Locate the cell with the specified text and output its (X, Y) center coordinate. 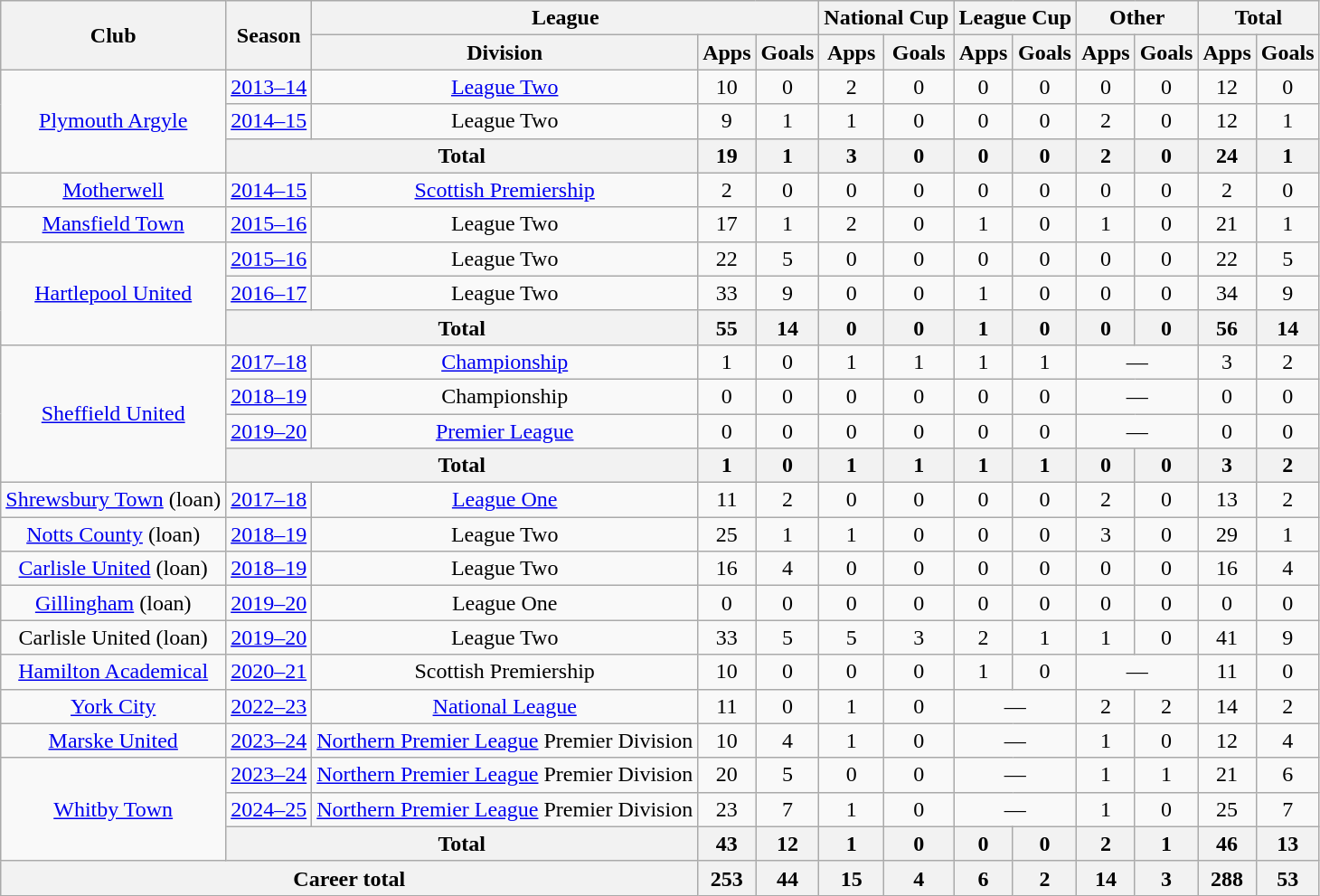
17 (727, 224)
24 (1227, 156)
League (566, 18)
Division (504, 52)
Hartlepool United (114, 293)
20 (727, 775)
288 (1227, 878)
League Cup (1015, 18)
National League (504, 706)
Career total (349, 878)
15 (852, 878)
41 (1227, 637)
Season (269, 35)
National Cup (886, 18)
Notts County (loan) (114, 534)
23 (727, 809)
Hamilton Academical (114, 672)
46 (1227, 844)
Motherwell (114, 190)
Plymouth Argyle (114, 121)
2013–14 (269, 87)
253 (727, 878)
2022–23 (269, 706)
44 (787, 878)
53 (1287, 878)
Premier League (504, 431)
2020–21 (269, 672)
2024–25 (269, 809)
York City (114, 706)
Marske United (114, 740)
Mansfield Town (114, 224)
34 (1227, 293)
19 (727, 156)
43 (727, 844)
Gillingham (loan) (114, 603)
56 (1227, 327)
Other (1137, 18)
55 (727, 327)
Whitby Town (114, 809)
2016–17 (269, 293)
Club (114, 35)
Shrewsbury Town (loan) (114, 500)
Sheffield United (114, 413)
29 (1227, 534)
